Extract the [X, Y] coordinate from the center of the cell holding the provided text.  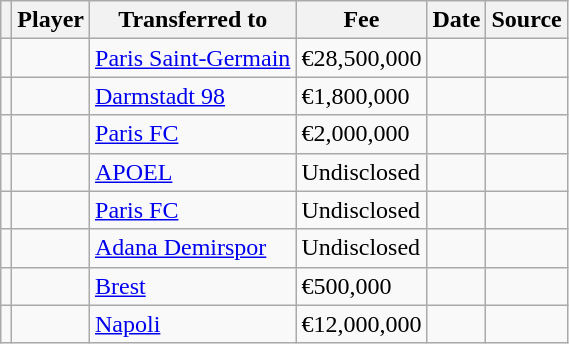
Date [456, 20]
Napoli [193, 324]
€500,000 [362, 286]
Transferred to [193, 20]
Brest [193, 286]
APOEL [193, 172]
Player [51, 20]
Paris Saint-Germain [193, 58]
€12,000,000 [362, 324]
Source [526, 20]
Darmstadt 98 [193, 96]
€28,500,000 [362, 58]
€2,000,000 [362, 134]
€1,800,000 [362, 96]
Fee [362, 20]
Adana Demirspor [193, 248]
